Output the (X, Y) coordinate of the center of the cell containing the given text.  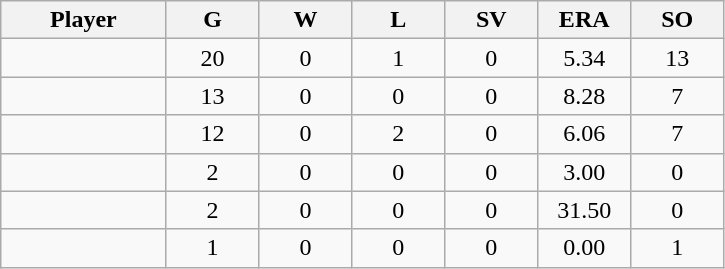
6.06 (584, 134)
SO (678, 20)
31.50 (584, 210)
12 (212, 134)
3.00 (584, 172)
5.34 (584, 58)
20 (212, 58)
ERA (584, 20)
G (212, 20)
Player (84, 20)
W (306, 20)
L (398, 20)
8.28 (584, 96)
SV (492, 20)
0.00 (584, 248)
